Return the [x, y] coordinate for the center point of the cell that contains the specified text.  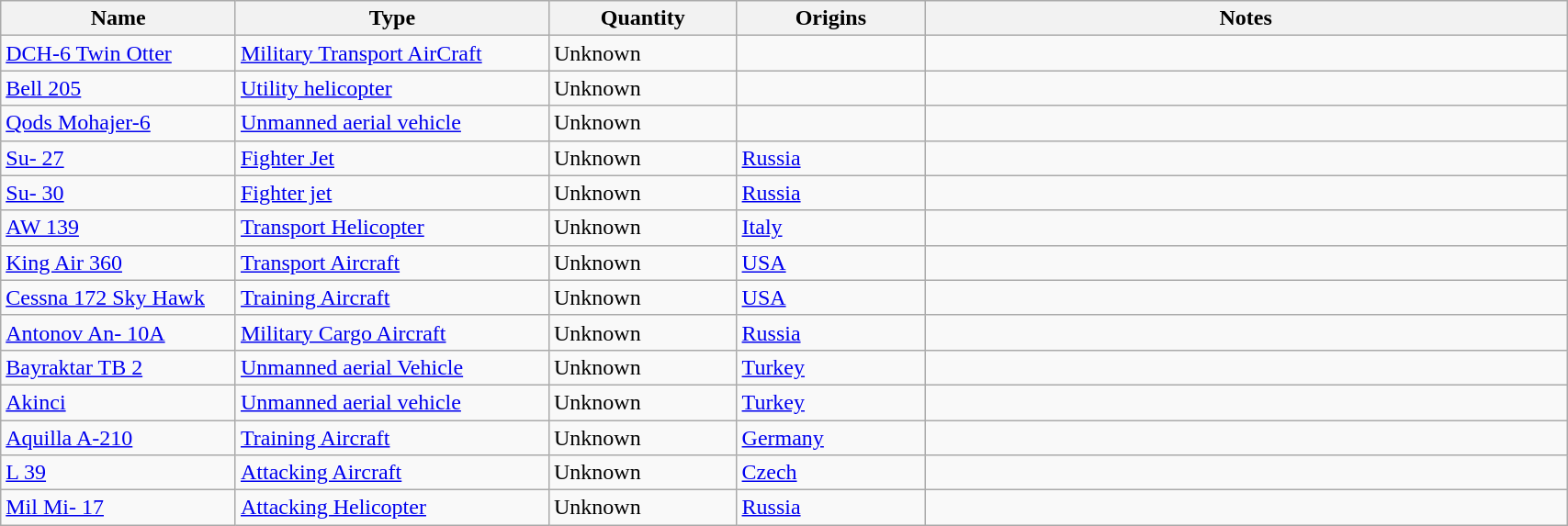
Attacking Aircraft [391, 473]
Czech [830, 473]
Quantity [643, 18]
Origins [830, 18]
Military Transport AirCraft [391, 53]
Su- 30 [118, 193]
Qods Mohajer-6 [118, 123]
Antonov An- 10A [118, 332]
Italy [830, 228]
Type [391, 18]
Notes [1246, 18]
Transport Aircraft [391, 263]
Su- 27 [118, 158]
Name [118, 18]
Transport Helicopter [391, 228]
Germany [830, 438]
Attacking Helicopter [391, 508]
L 39 [118, 473]
DCH-6 Twin Otter [118, 53]
King Air 360 [118, 263]
Fighter Jet [391, 158]
Military Cargo Aircraft [391, 332]
Aquilla A-210 [118, 438]
Mil Mi- 17 [118, 508]
Akinci [118, 402]
Cessna 172 Sky Hawk [118, 297]
Fighter jet [391, 193]
AW 139 [118, 228]
Bayraktar TB 2 [118, 367]
Unmanned aerial Vehicle [391, 367]
Utility helicopter [391, 88]
Bell 205 [118, 88]
